Find where the given text appears and provide that cell's center as [X, Y] coordinate. 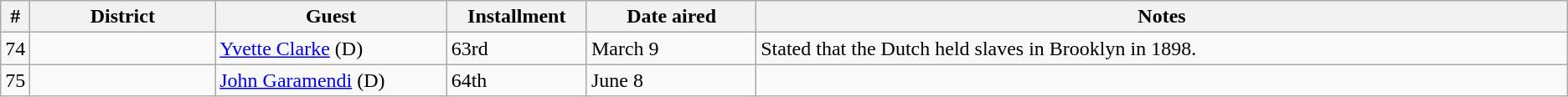
74 [15, 48]
March 9 [671, 48]
John Garamendi (D) [331, 80]
June 8 [671, 80]
Installment [516, 17]
Notes [1163, 17]
75 [15, 80]
Guest [331, 17]
District [122, 17]
Stated that the Dutch held slaves in Brooklyn in 1898. [1163, 48]
Date aired [671, 17]
Yvette Clarke (D) [331, 48]
# [15, 17]
64th [516, 80]
63rd [516, 48]
